Return the (X, Y) coordinate for the center point of the cell that contains the specified text.  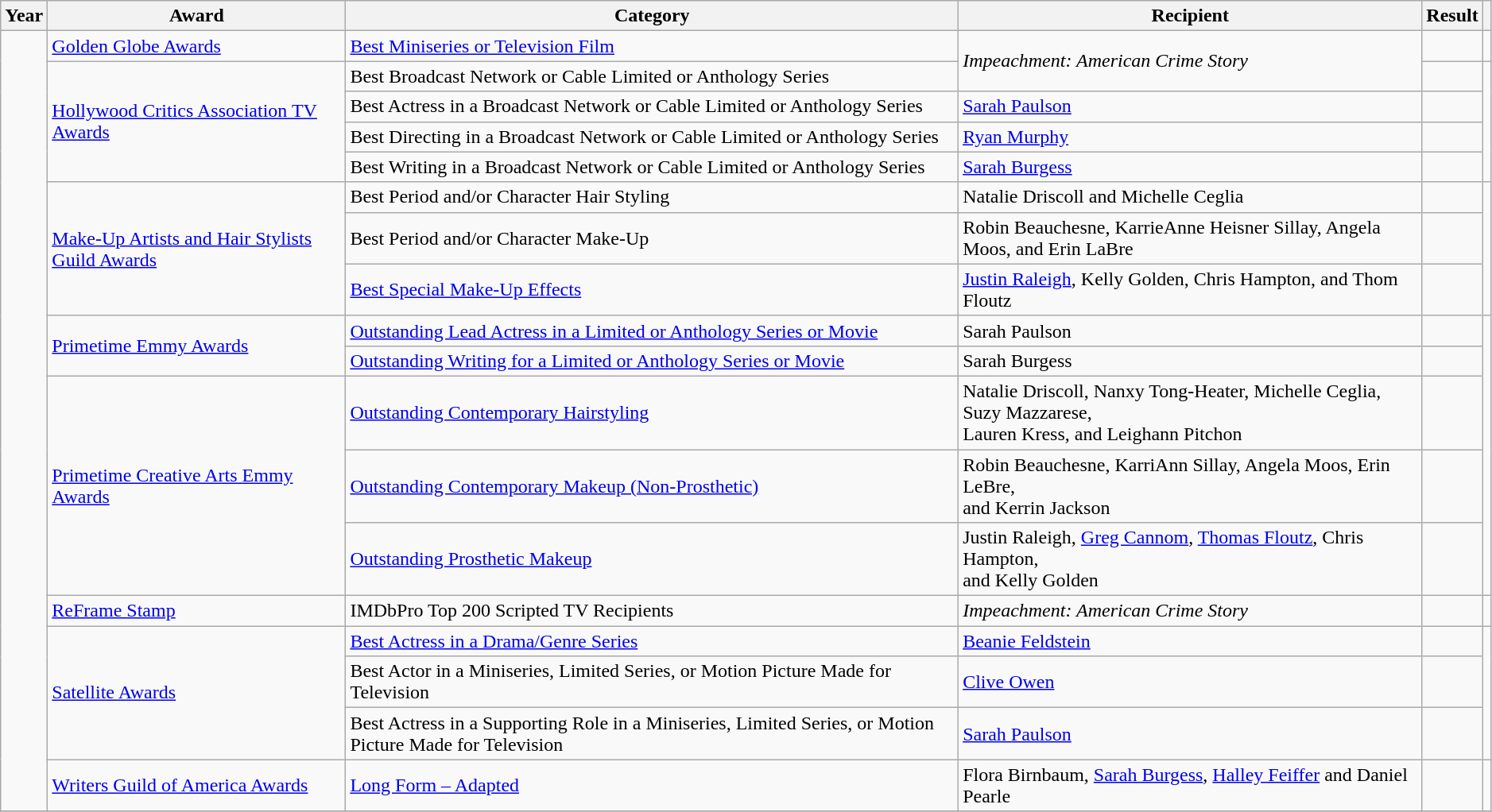
Justin Raleigh, Greg Cannom, Thomas Floutz, Chris Hampton, and Kelly Golden (1191, 559)
Best Broadcast Network or Cable Limited or Anthology Series (652, 76)
Best Directing in a Broadcast Network or Cable Limited or Anthology Series (652, 137)
Award (197, 16)
Hollywood Critics Association TV Awards (197, 122)
Robin Beauchesne, KarriAnn Sillay, Angela Moos, Erin LeBre, and Kerrin Jackson (1191, 486)
Justin Raleigh, Kelly Golden, Chris Hampton, and Thom Floutz (1191, 289)
Clive Owen (1191, 682)
Outstanding Writing for a Limited or Anthology Series or Movie (652, 361)
Best Writing in a Broadcast Network or Cable Limited or Anthology Series (652, 167)
Outstanding Prosthetic Makeup (652, 559)
Best Miniseries or Television Film (652, 46)
Outstanding Lead Actress in a Limited or Anthology Series or Movie (652, 331)
Category (652, 16)
Long Form – Adapted (652, 785)
Best Actress in a Broadcast Network or Cable Limited or Anthology Series (652, 106)
Flora Birnbaum, Sarah Burgess, Halley Feiffer and Daniel Pearle (1191, 785)
Satellite Awards (197, 693)
IMDbPro Top 200 Scripted TV Recipients (652, 611)
Best Period and/or Character Make-Up (652, 238)
Golden Globe Awards (197, 46)
Best Actress in a Drama/Genre Series (652, 641)
Outstanding Contemporary Makeup (Non-Prosthetic) (652, 486)
Ryan Murphy (1191, 137)
Best Actress in a Supporting Role in a Miniseries, Limited Series, or Motion Picture Made for Television (652, 734)
Best Special Make-Up Effects (652, 289)
Primetime Creative Arts Emmy Awards (197, 485)
Best Actor in a Miniseries, Limited Series, or Motion Picture Made for Television (652, 682)
Natalie Driscoll and Michelle Ceglia (1191, 197)
ReFrame Stamp (197, 611)
Primetime Emmy Awards (197, 346)
Beanie Feldstein (1191, 641)
Outstanding Contemporary Hairstyling (652, 412)
Year (24, 16)
Robin Beauchesne, KarrieAnne Heisner Sillay, Angela Moos, and Erin LaBre (1191, 238)
Recipient (1191, 16)
Writers Guild of America Awards (197, 785)
Make-Up Artists and Hair Stylists Guild Awards (197, 249)
Result (1452, 16)
Best Period and/or Character Hair Styling (652, 197)
Natalie Driscoll, Nanxy Tong-Heater, Michelle Ceglia, Suzy Mazzarese, Lauren Kress, and Leighann Pitchon (1191, 412)
